Locate the cell with the specified text and output its [x, y] center coordinate. 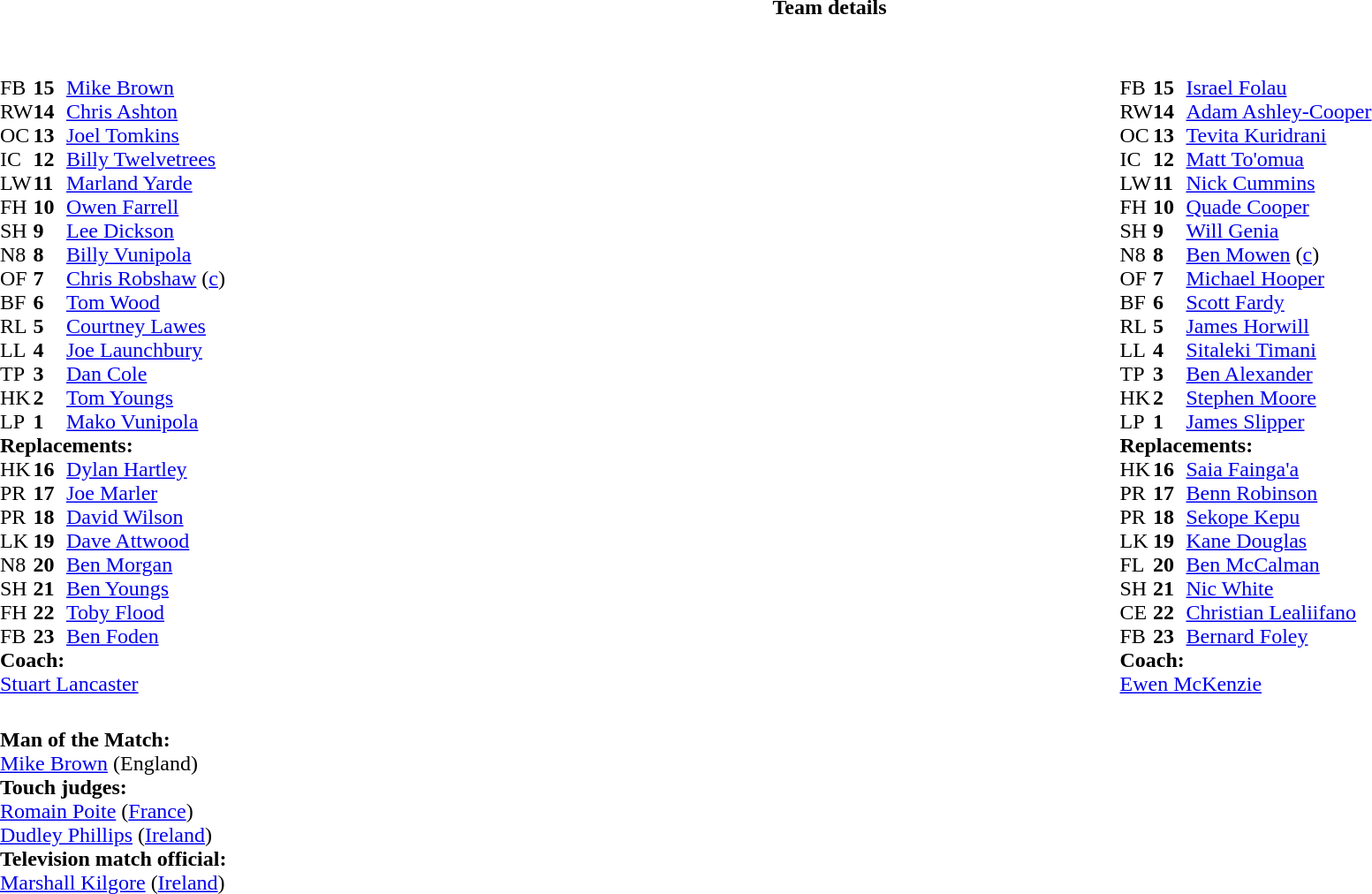
Ben Foden [146, 636]
Ben Youngs [146, 588]
Courtney Lawes [146, 327]
Stephen Moore [1278, 398]
Benn Robinson [1278, 493]
Owen Farrell [146, 207]
Ben Mowen (c) [1278, 254]
Sekope Kepu [1278, 518]
Sitaleki Timani [1278, 350]
Nick Cummins [1278, 184]
Lee Dickson [146, 231]
Joe Marler [146, 493]
Scott Fardy [1278, 302]
CE [1137, 613]
Stuart Lancaster [113, 684]
Ben Alexander [1278, 375]
Tom Wood [146, 302]
Christian Lealiifano [1278, 613]
Chris Robshaw (c) [146, 279]
Quade Cooper [1278, 207]
Michael Hooper [1278, 279]
Tom Youngs [146, 398]
FL [1137, 565]
Marland Yarde [146, 184]
Dave Attwood [146, 541]
Tevita Kuridrani [1278, 136]
Chris Ashton [146, 111]
Adam Ashley-Cooper [1278, 111]
Israel Folau [1278, 88]
Mako Vunipola [146, 422]
Joe Launchbury [146, 350]
Ben Morgan [146, 565]
Nic White [1278, 588]
Matt To'omua [1278, 159]
Saia Fainga'a [1278, 470]
David Wilson [146, 518]
Bernard Foley [1278, 636]
Dan Cole [146, 375]
Joel Tomkins [146, 136]
Ewen McKenzie [1246, 684]
Ben McCalman [1278, 565]
James Horwill [1278, 327]
Kane Douglas [1278, 541]
Billy Twelvetrees [146, 159]
Toby Flood [146, 613]
Will Genia [1278, 231]
James Slipper [1278, 422]
Dylan Hartley [146, 470]
Billy Vunipola [146, 254]
Mike Brown [146, 88]
